Capture the cell that displays the provided text and extract its (X, Y) central coordinate. 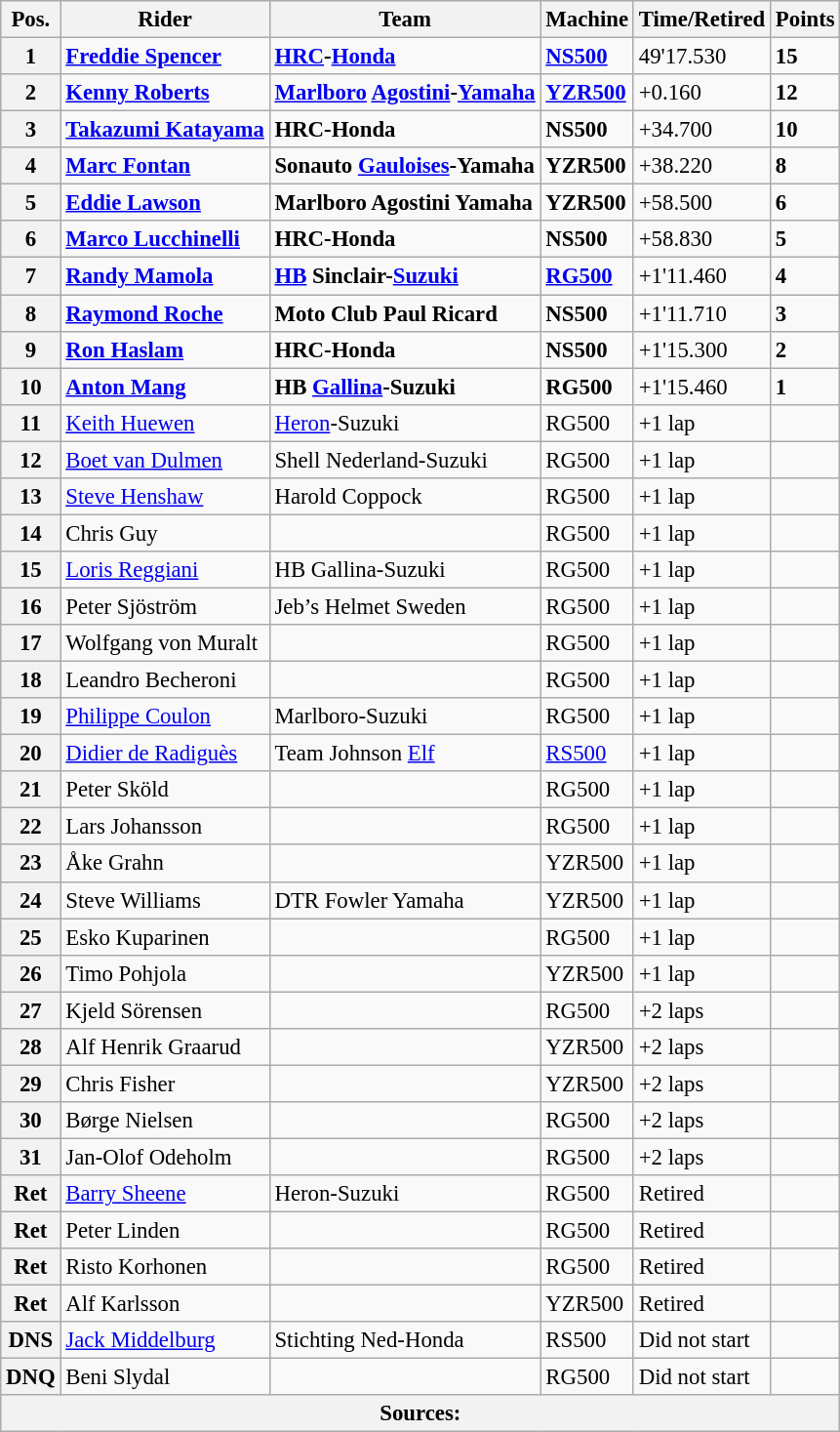
Pos. (31, 20)
11 (31, 423)
Moto Club Paul Ricard (405, 313)
14 (31, 533)
Ron Haslam (165, 349)
Wolfgang von Muralt (165, 643)
DNQ (31, 1377)
25 (31, 937)
Lars Johansson (165, 827)
Risto Korhonen (165, 1267)
Børge Nielsen (165, 1121)
Points (806, 20)
Jack Middelburg (165, 1340)
Anton Mang (165, 387)
Steve Williams (165, 900)
+38.220 (701, 166)
Beni Slydal (165, 1377)
+34.700 (701, 130)
Jeb’s Helmet Sweden (405, 606)
Team Johnson Elf (405, 754)
DTR Fowler Yamaha (405, 900)
Sonauto Gauloises-Yamaha (405, 166)
Takazumi Katayama (165, 130)
Alf Karlsson (165, 1304)
+1'15.460 (701, 387)
Barry Sheene (165, 1194)
29 (31, 1084)
Marco Lucchinelli (165, 239)
16 (31, 606)
Randy Mamola (165, 276)
+58.830 (701, 239)
24 (31, 900)
Didier de Radiguès (165, 754)
28 (31, 1047)
Kjeld Sörensen (165, 1010)
Chris Fisher (165, 1084)
DNS (31, 1340)
+1'15.300 (701, 349)
Peter Sjöström (165, 606)
9 (31, 349)
19 (31, 716)
Freddie Spencer (165, 57)
Loris Reggiani (165, 570)
Kenny Roberts (165, 93)
Alf Henrik Graarud (165, 1047)
49'17.530 (701, 57)
Shell Nederland-Suzuki (405, 460)
Marlboro-Suzuki (405, 716)
+1'11.710 (701, 313)
Philippe Coulon (165, 716)
Time/Retired (701, 20)
+0.160 (701, 93)
Eddie Lawson (165, 203)
+1'11.460 (701, 276)
Jan-Olof Odeholm (165, 1157)
23 (31, 864)
Peter Sköld (165, 790)
+58.500 (701, 203)
Machine (587, 20)
13 (31, 497)
18 (31, 680)
Marc Fontan (165, 166)
Timo Pohjola (165, 973)
30 (31, 1121)
Steve Henshaw (165, 497)
7 (31, 276)
Keith Huewen (165, 423)
20 (31, 754)
Boet van Dulmen (165, 460)
Team (405, 20)
HB Sinclair-Suzuki (405, 276)
Esko Kuparinen (165, 937)
27 (31, 1010)
Marlboro Agostini-Yamaha (405, 93)
Rider (165, 20)
Marlboro Agostini Yamaha (405, 203)
Peter Linden (165, 1231)
21 (31, 790)
Leandro Becheroni (165, 680)
17 (31, 643)
Stichting Ned-Honda (405, 1340)
31 (31, 1157)
Åke Grahn (165, 864)
Raymond Roche (165, 313)
22 (31, 827)
26 (31, 973)
Harold Coppock (405, 497)
Chris Guy (165, 533)
